Extract the (x, y) coordinate from the center of the cell holding the provided text.  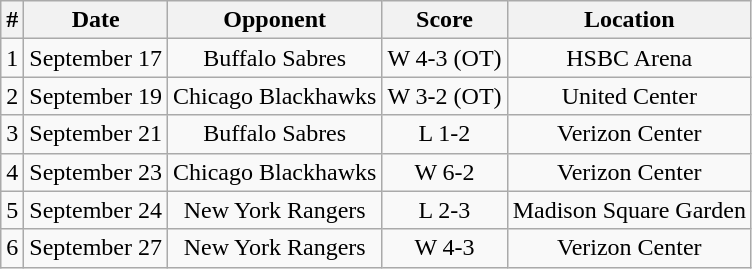
September 17 (96, 58)
September 24 (96, 210)
Score (444, 20)
HSBC Arena (629, 58)
United Center (629, 96)
W 3-2 (OT) (444, 96)
L 1-2 (444, 134)
W 6-2 (444, 172)
# (12, 20)
6 (12, 248)
W 4-3 (OT) (444, 58)
W 4-3 (444, 248)
1 (12, 58)
September 19 (96, 96)
September 23 (96, 172)
September 27 (96, 248)
Date (96, 20)
2 (12, 96)
September 21 (96, 134)
4 (12, 172)
3 (12, 134)
Opponent (275, 20)
Location (629, 20)
L 2-3 (444, 210)
Madison Square Garden (629, 210)
5 (12, 210)
